Capture the cell that displays the provided text and extract its (x, y) central coordinate. 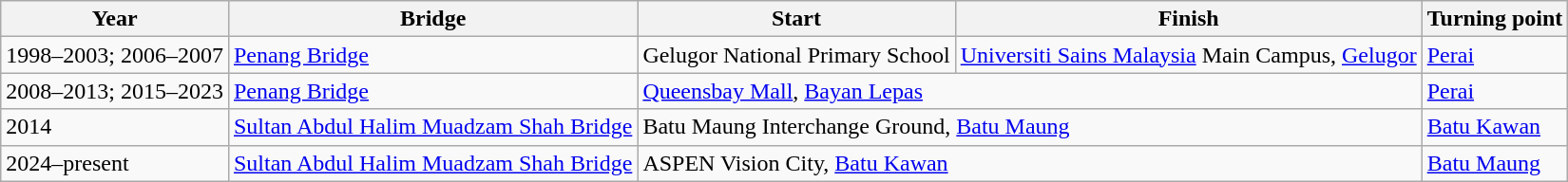
Batu Kawan (1495, 127)
2008–2013; 2015–2023 (115, 91)
Universiti Sains Malaysia Main Campus, Gelugor (1188, 55)
1998–2003; 2006–2007 (115, 55)
Bridge (432, 19)
Queensbay Mall, Bayan Lepas (1030, 91)
Year (115, 19)
Gelugor National Primary School (796, 55)
2024–present (115, 163)
ASPEN Vision City, Batu Kawan (1030, 163)
Batu Maung (1495, 163)
Turning point (1495, 19)
2014 (115, 127)
Start (796, 19)
Batu Maung Interchange Ground, Batu Maung (1030, 127)
Finish (1188, 19)
